Determine the [X, Y] coordinate at the center of the cell enclosing the given text.  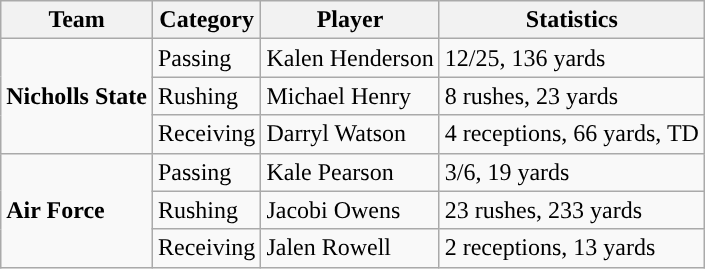
Michael Henry [350, 96]
Air Force [77, 210]
4 receptions, 66 yards, TD [572, 134]
Player [350, 20]
Category [206, 20]
Nicholls State [77, 96]
Darryl Watson [350, 134]
Team [77, 20]
Kalen Henderson [350, 58]
3/6, 19 yards [572, 172]
12/25, 136 yards [572, 58]
Jacobi Owens [350, 210]
2 receptions, 13 yards [572, 248]
8 rushes, 23 yards [572, 96]
Jalen Rowell [350, 248]
23 rushes, 233 yards [572, 210]
Statistics [572, 20]
Kale Pearson [350, 172]
